Provide the [x, y] coordinate of the cell's center where the given text is located.  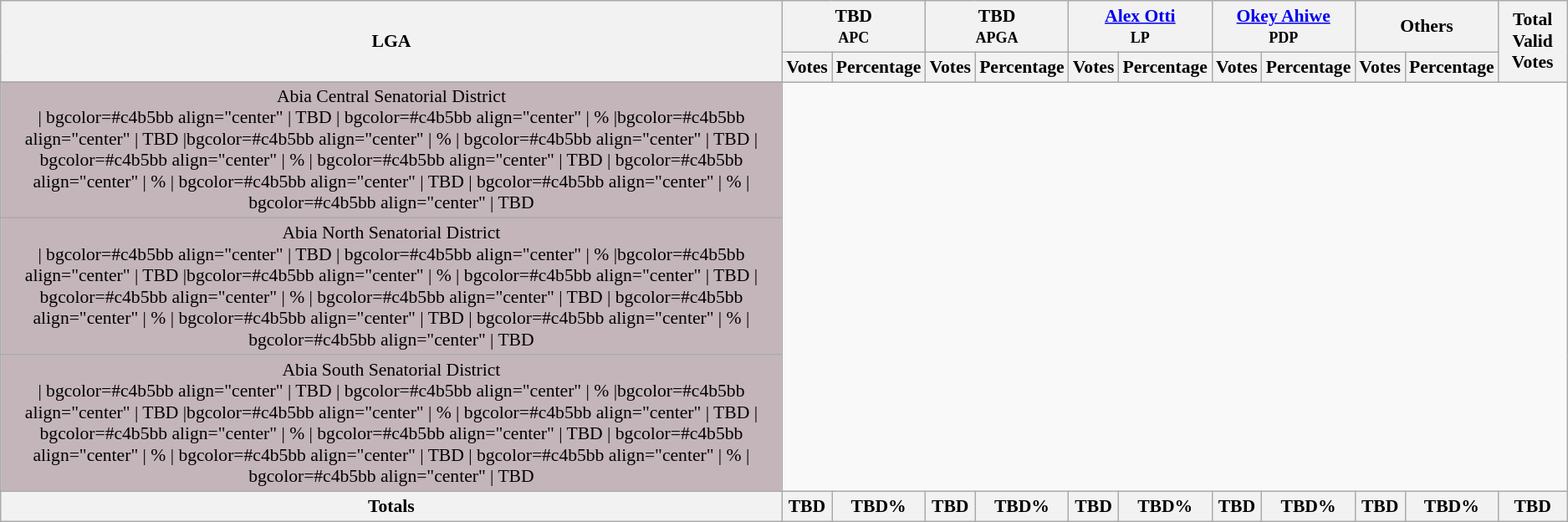
Totals [391, 506]
Total Valid Votes [1533, 42]
Alex OttiLP [1141, 27]
TBDAPC [853, 27]
TBDAPGA [997, 27]
Others [1427, 27]
LGA [391, 42]
Okey AhiwePDP [1283, 27]
